Return the [X, Y] coordinate for the center point of the cell that contains the specified text.  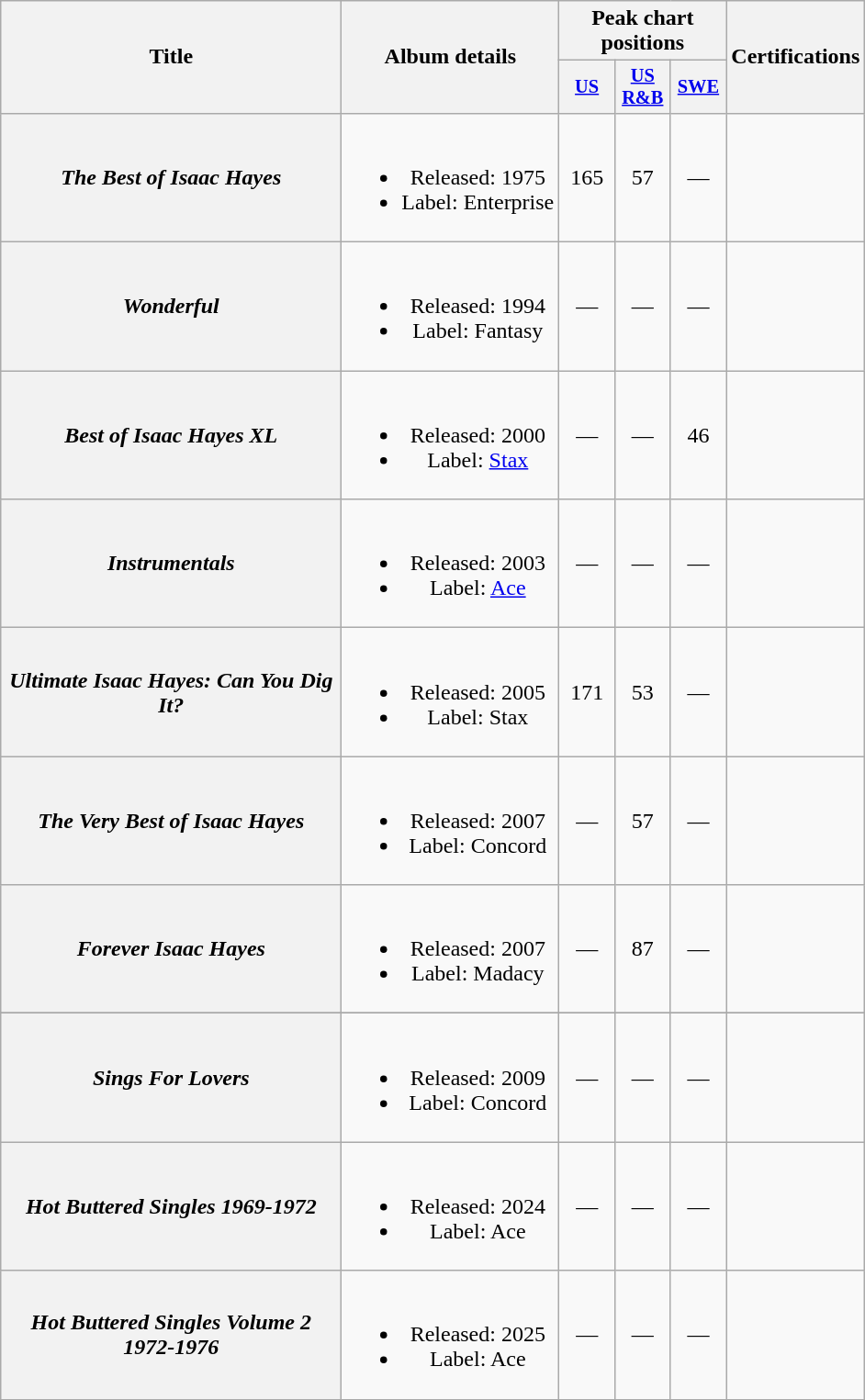
Released: 2009Label: Concord [450, 1078]
Released: 2003Label: Ace [450, 564]
Certifications [795, 57]
53 [643, 692]
The Best of Isaac Hayes [171, 177]
Released: 2000Label: Stax [450, 435]
Released: 2007Label: Madacy [450, 949]
The Very Best of Isaac Hayes [171, 821]
46 [698, 435]
Album details [450, 57]
US [588, 87]
Instrumentals [171, 564]
Released: 1994Label: Fantasy [450, 307]
Sings For Lovers [171, 1078]
Released: 2005Label: Stax [450, 692]
Title [171, 57]
165 [588, 177]
Released: 2025Label: Ace [450, 1335]
Forever Isaac Hayes [171, 949]
Peak chart positions [643, 31]
Wonderful [171, 307]
87 [643, 949]
Released: 1975Label: Enterprise [450, 177]
171 [588, 692]
USR&B [643, 87]
Hot Buttered Singles Volume 2 1972-1976 [171, 1335]
Ultimate Isaac Hayes: Can You Dig It? [171, 692]
Released: 2007Label: Concord [450, 821]
Hot Buttered Singles 1969-1972 [171, 1206]
SWE [698, 87]
Best of Isaac Hayes XL [171, 435]
Released: 2024Label: Ace [450, 1206]
